Determine the [x, y] coordinate at the center of the cell enclosing the given text.  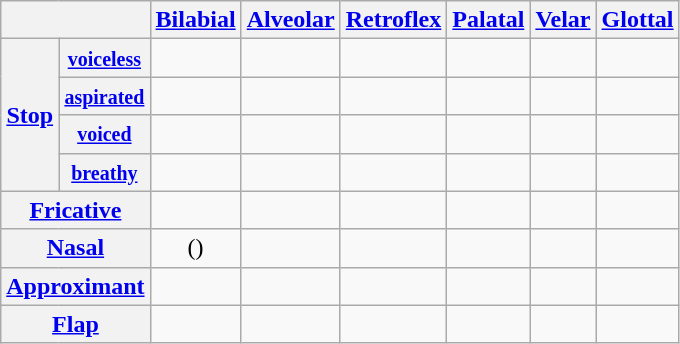
voiced [104, 134]
Glottal [638, 20]
() [196, 248]
Palatal [488, 20]
Nasal [76, 248]
Fricative [76, 210]
Velar [563, 20]
Approximant [76, 286]
Stop [30, 115]
Retroflex [394, 20]
breathy [104, 172]
Bilabial [196, 20]
Alveolar [290, 20]
voiceless [104, 58]
Flap [76, 324]
aspirated [104, 96]
